Identify which cell holds the provided text, then report its (X, Y) central coordinate. 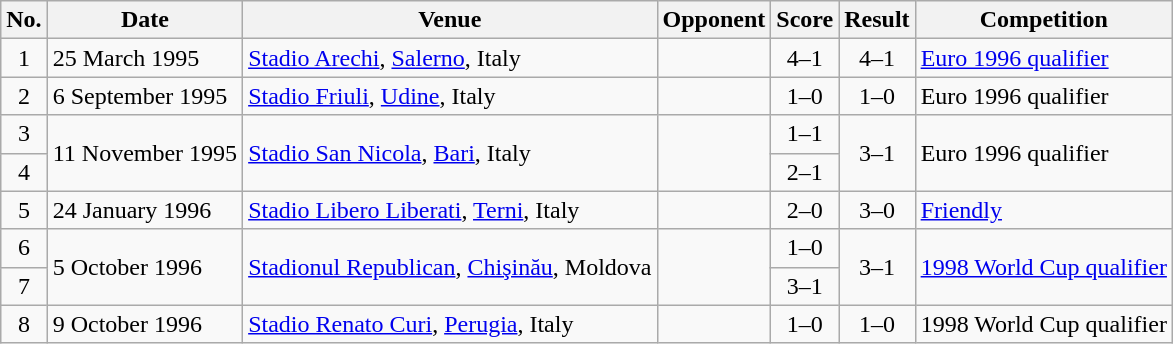
6 September 1995 (144, 96)
1 (24, 58)
7 (24, 286)
2–0 (805, 210)
No. (24, 20)
6 (24, 248)
Venue (450, 20)
Stadio Friuli, Udine, Italy (450, 96)
3–0 (877, 210)
2–1 (805, 172)
Competition (1044, 20)
Score (805, 20)
4 (24, 172)
24 January 1996 (144, 210)
25 March 1995 (144, 58)
Friendly (1044, 210)
Stadio San Nicola, Bari, Italy (450, 153)
9 October 1996 (144, 324)
Stadio Libero Liberati, Terni, Italy (450, 210)
5 October 1996 (144, 267)
5 (24, 210)
Date (144, 20)
3 (24, 134)
1–1 (805, 134)
Result (877, 20)
11 November 1995 (144, 153)
Stadionul Republican, Chişinău, Moldova (450, 267)
Opponent (714, 20)
Stadio Renato Curi, Perugia, Italy (450, 324)
8 (24, 324)
2 (24, 96)
Stadio Arechi, Salerno, Italy (450, 58)
